Capture the cell that displays the provided text and extract its [X, Y] central coordinate. 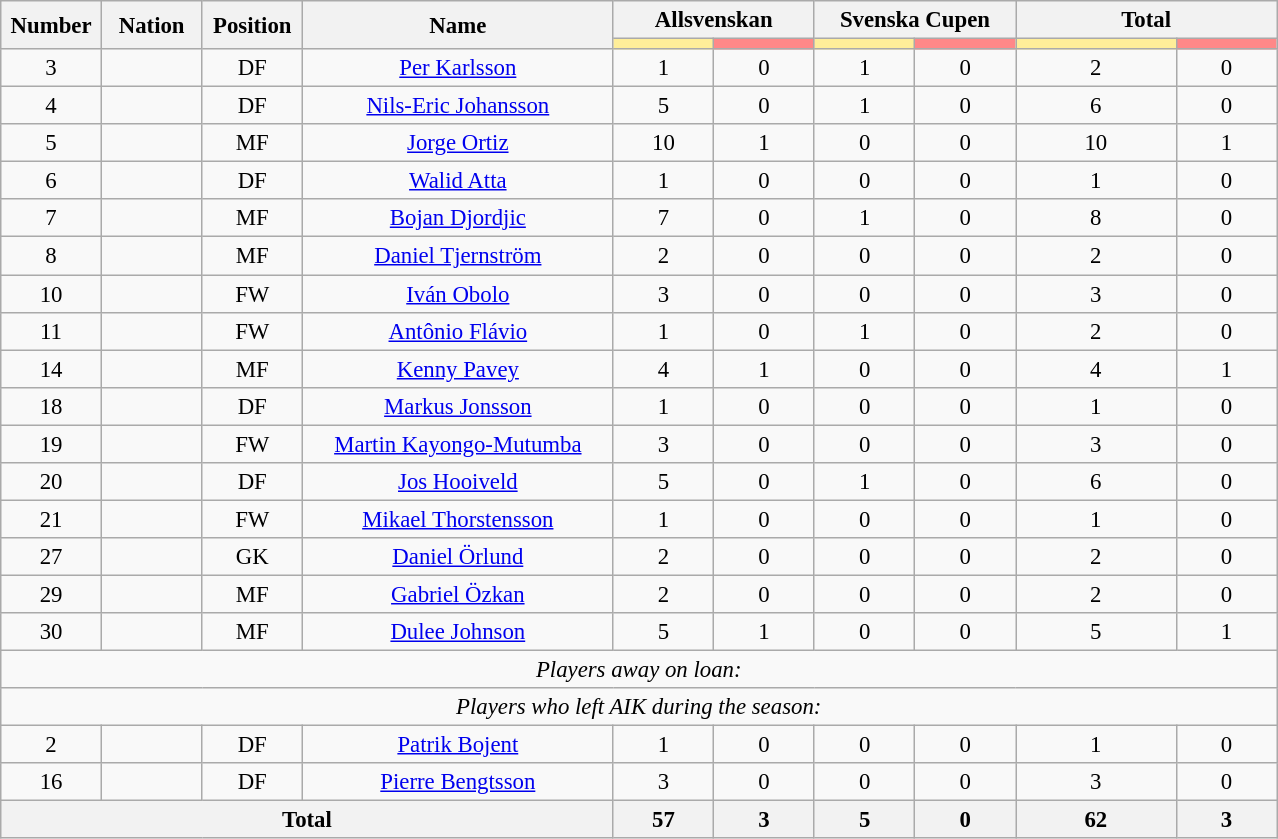
Name [458, 25]
Nation [152, 25]
18 [52, 406]
Svenska Cupen [914, 20]
Players away on loan: [639, 670]
Number [52, 25]
Gabriel Özkan [458, 594]
Martin Kayongo-Mutumba [458, 444]
57 [664, 820]
Kenny Pavey [458, 369]
Patrik Bojent [458, 745]
11 [52, 331]
14 [52, 369]
Jos Hooiveld [458, 482]
Nils-Eric Johansson [458, 106]
Mikael Thorstensson [458, 519]
Per Karlsson [458, 68]
19 [52, 444]
20 [52, 482]
21 [52, 519]
GK [252, 557]
Iván Obolo [458, 294]
Pierre Bengtsson [458, 782]
Daniel Örlund [458, 557]
29 [52, 594]
27 [52, 557]
Jorge Ortiz [458, 143]
Allsvenskan [714, 20]
Dulee Johnson [458, 632]
Antônio Flávio [458, 331]
62 [1096, 820]
Daniel Tjernström [458, 256]
Walid Atta [458, 181]
Players who left AIK during the season: [639, 707]
Position [252, 25]
Markus Jonsson [458, 406]
Bojan Djordjic [458, 219]
30 [52, 632]
16 [52, 782]
